For the text-containing cell, return its midpoint in (x, y) coordinate format. 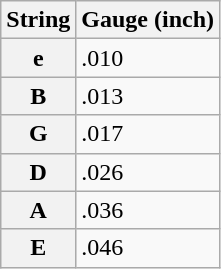
.017 (148, 134)
.013 (148, 96)
e (38, 58)
D (38, 172)
.046 (148, 248)
Gauge (inch) (148, 20)
E (38, 248)
.026 (148, 172)
String (38, 20)
.010 (148, 58)
B (38, 96)
G (38, 134)
.036 (148, 210)
A (38, 210)
